For the text-containing cell, return its midpoint in [x, y] coordinate format. 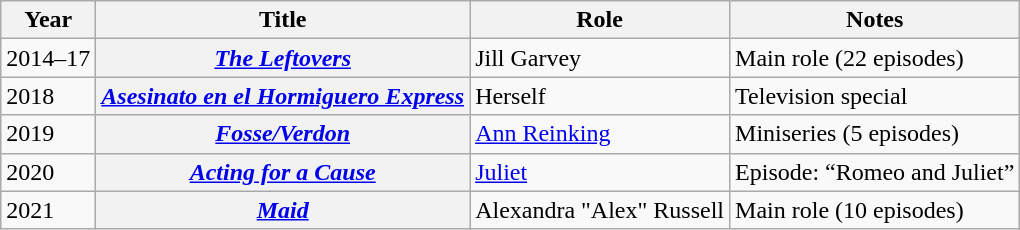
Miniseries (5 episodes) [875, 134]
Television special [875, 96]
Juliet [600, 172]
Fosse/Verdon [283, 134]
Role [600, 20]
Title [283, 20]
Herself [600, 96]
2020 [48, 172]
Maid [283, 210]
Asesinato en el Hormiguero Express [283, 96]
Ann Reinking [600, 134]
2018 [48, 96]
Jill Garvey [600, 58]
Main role (10 episodes) [875, 210]
The Leftovers [283, 58]
Episode: “Romeo and Juliet” [875, 172]
Alexandra "Alex" Russell [600, 210]
2014–17 [48, 58]
Main role (22 episodes) [875, 58]
Notes [875, 20]
2019 [48, 134]
Year [48, 20]
2021 [48, 210]
Acting for a Cause [283, 172]
